Output the (x, y) coordinate of the center of the cell containing the given text.  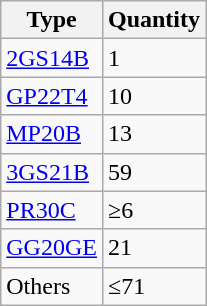
PR30C (52, 210)
2GS14B (52, 58)
3GS21B (52, 172)
Type (52, 20)
59 (154, 172)
GG20GE (52, 248)
13 (154, 134)
1 (154, 58)
10 (154, 96)
Quantity (154, 20)
Others (52, 286)
21 (154, 248)
GP22T4 (52, 96)
≤71 (154, 286)
≥6 (154, 210)
MP20B (52, 134)
